Locate the cell with the specified text and output its [x, y] center coordinate. 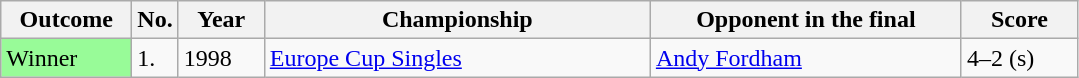
Andy Fordham [806, 58]
Europe Cup Singles [457, 58]
Score [1019, 20]
Championship [457, 20]
Opponent in the final [806, 20]
Year [221, 20]
4–2 (s) [1019, 58]
No. [155, 20]
1. [155, 58]
1998 [221, 58]
Outcome [66, 20]
Winner [66, 58]
